Find where the given text appears and provide that cell's center as (x, y) coordinate. 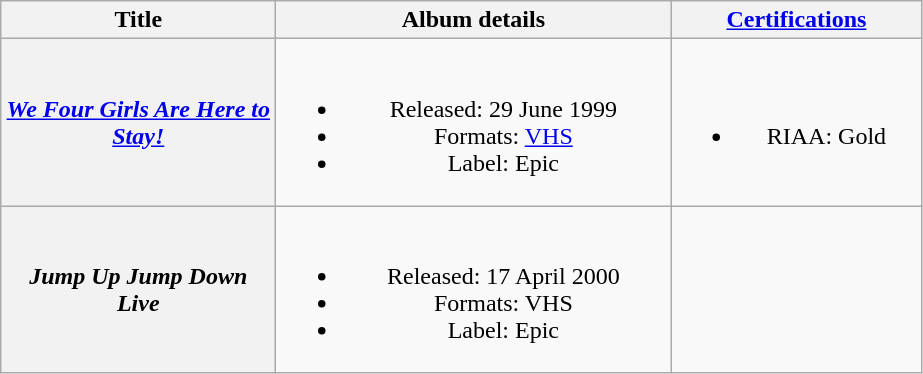
Released: 29 June 1999Formats: VHSLabel: Epic (474, 122)
Album details (474, 20)
Jump Up Jump Down Live (138, 290)
RIAA: Gold (796, 122)
We Four Girls Are Here to Stay! (138, 122)
Title (138, 20)
Certifications (796, 20)
Released: 17 April 2000Formats: VHSLabel: Epic (474, 290)
